Capture the cell that displays the provided text and extract its (x, y) central coordinate. 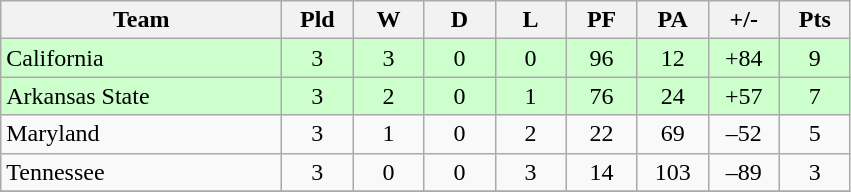
PF (602, 20)
Pts (814, 20)
69 (672, 134)
–52 (744, 134)
14 (602, 172)
PA (672, 20)
9 (814, 58)
+84 (744, 58)
24 (672, 96)
Pld (318, 20)
California (142, 58)
7 (814, 96)
D (460, 20)
22 (602, 134)
L (530, 20)
W (388, 20)
+/- (744, 20)
–89 (744, 172)
Arkansas State (142, 96)
Tennessee (142, 172)
96 (602, 58)
103 (672, 172)
12 (672, 58)
+57 (744, 96)
76 (602, 96)
Team (142, 20)
5 (814, 134)
Maryland (142, 134)
